For the text-containing cell, return its midpoint in (x, y) coordinate format. 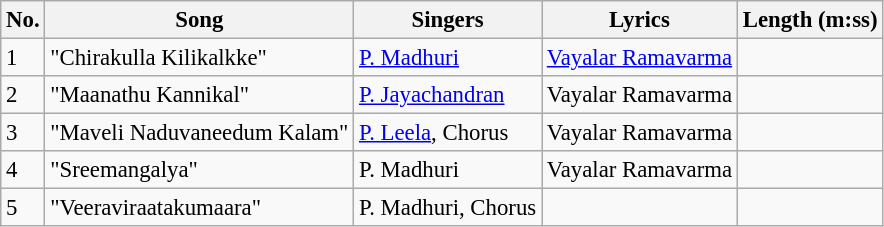
Singers (448, 20)
P. Jayachandran (448, 95)
Length (m:ss) (810, 20)
P. Madhuri, Chorus (448, 208)
5 (23, 208)
"Veeraviraatakumaara" (200, 208)
Lyrics (640, 20)
1 (23, 58)
"Maveli Naduvaneedum Kalam" (200, 133)
2 (23, 95)
3 (23, 133)
4 (23, 170)
Song (200, 20)
"Chirakulla Kilikalkke" (200, 58)
"Sreemangalya" (200, 170)
P. Leela, Chorus (448, 133)
No. (23, 20)
"Maanathu Kannikal" (200, 95)
